Pinpoint the cell where the given text exists, returning its [X, Y] midpoint coordinate. 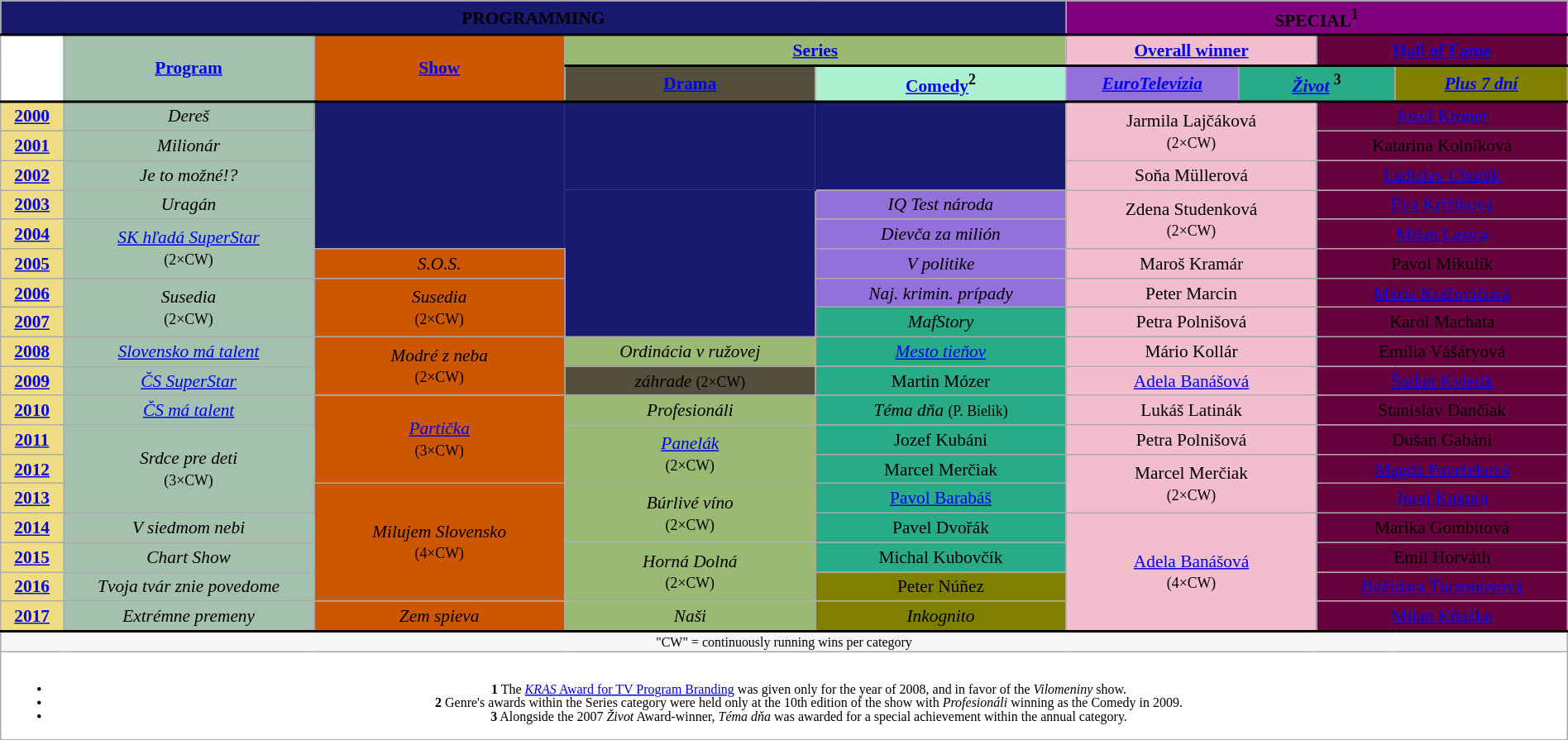
Lukáš Latinák [1191, 411]
MafStory [941, 322]
2008 [32, 352]
SK hľadá SuperStar (2×CW) [189, 248]
Pavel Dvořák [941, 528]
Milan Kňažko [1442, 616]
2010 [32, 411]
Jarmila Lajčáková (2×CW) [1191, 131]
2005 [32, 264]
Mária Kráľovičová [1442, 293]
Milan Lasica [1442, 234]
S.O.S. [440, 264]
Chart Show [189, 557]
Martin Mózer [941, 381]
2012 [32, 470]
Comedy2 [941, 84]
Stanislav Dančiak [1442, 411]
Srdce pre deti (3×CW) [189, 470]
Marcel Merčiak [941, 470]
Juraj Kukura [1442, 499]
2007 [32, 322]
Milionár [189, 146]
Uragán [189, 205]
záhrade (2×CW) [690, 381]
Slovensko má talent [189, 352]
Je to možné!? [189, 175]
Peter Núñez [941, 587]
Emil Horváth [1442, 557]
ČS SuperStar [189, 381]
Jozef Kubáni [941, 440]
Zdena Studenková (2×CW) [1191, 220]
"CW" = continuously running wins per category [784, 642]
Profesionáli [690, 411]
2009 [32, 381]
2003 [32, 205]
Series [815, 51]
SPECIAL1 [1317, 18]
Plus 7 dní [1481, 84]
Drama [690, 84]
Peter Marcin [1191, 293]
Hall of Fame [1442, 51]
Emília Vášáryová [1442, 352]
Adela Banášová [1191, 381]
Búrlivé víno (2×CW) [690, 513]
Adela Banášová (4×CW) [1191, 572]
Eva Krížiková [1442, 205]
Dušan Gabáni [1442, 440]
Magda Paveleková [1442, 470]
2004 [32, 234]
Katarína Kolníková [1442, 146]
Ladislav Chudík [1442, 175]
Tvoja tvár znie povedome [189, 587]
2011 [32, 440]
Téma dňa (P. Bielik) [941, 411]
Marcel Merčiak (2×CW) [1191, 485]
Štefan Kvietik [1442, 381]
Horná Dolná (2×CW) [690, 572]
ČS má talent [189, 411]
Program [189, 69]
Overall winner [1191, 51]
Život 3 [1317, 84]
2002 [32, 175]
Panelák (2×CW) [690, 455]
Pavol Barabáš [941, 499]
Dereš [189, 117]
PROGRAMMING [533, 18]
Ordinácia v ružovej [690, 352]
Partička (3×CW) [440, 440]
Pavol Mikulík [1442, 264]
2015 [32, 557]
Zem spieva [440, 616]
IQ Test národa [941, 205]
2013 [32, 499]
Mesto tieňov [941, 352]
Naši [690, 616]
Mário Kollár [1191, 352]
Dievča za milión [941, 234]
EuroTelevízia [1152, 84]
2001 [32, 146]
Karol Machata [1442, 322]
V politike [941, 264]
Jozef Kroner [1442, 117]
2000 [32, 117]
V siedmom nebi [189, 528]
Marika Gombitová [1442, 528]
Maroš Kramár [1191, 264]
Soňa Müllerová [1191, 175]
2016 [32, 587]
2017 [32, 616]
Inkognito [941, 616]
Božidara Turzonovová [1442, 587]
Modré z neba (2×CW) [440, 367]
2014 [32, 528]
2006 [32, 293]
Show [440, 69]
Extrémne premeny [189, 616]
Michal Kubovčík [941, 557]
Milujem Slovensko(4×CW) [440, 542]
Naj. krimin. prípady [941, 293]
